Provide the [X, Y] coordinate of the cell's center where the given text is located.  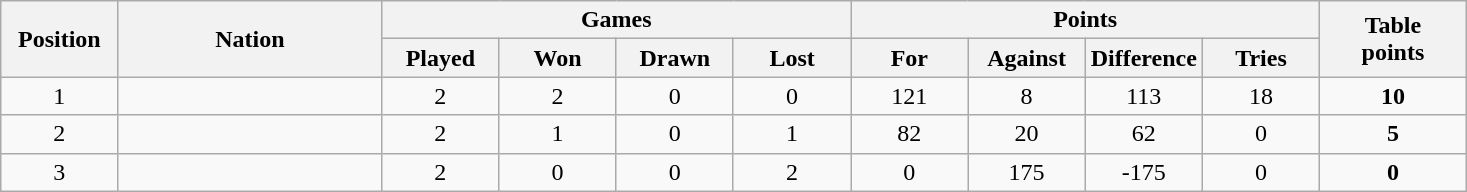
Won [558, 58]
Nation [250, 39]
82 [910, 134]
Lost [792, 58]
-175 [1144, 172]
Difference [1144, 58]
For [910, 58]
Tries [1260, 58]
62 [1144, 134]
113 [1144, 96]
Points [1086, 20]
20 [1026, 134]
Tablepoints [1394, 39]
Games [616, 20]
18 [1260, 96]
8 [1026, 96]
Position [60, 39]
Played [440, 58]
121 [910, 96]
5 [1394, 134]
10 [1394, 96]
3 [60, 172]
175 [1026, 172]
Drawn [674, 58]
Against [1026, 58]
